Locate the cell with the specified text and output its (X, Y) center coordinate. 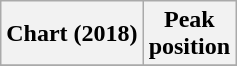
Peak position (189, 34)
Chart (2018) (72, 34)
